Locate the cell with the specified text and output its (X, Y) center coordinate. 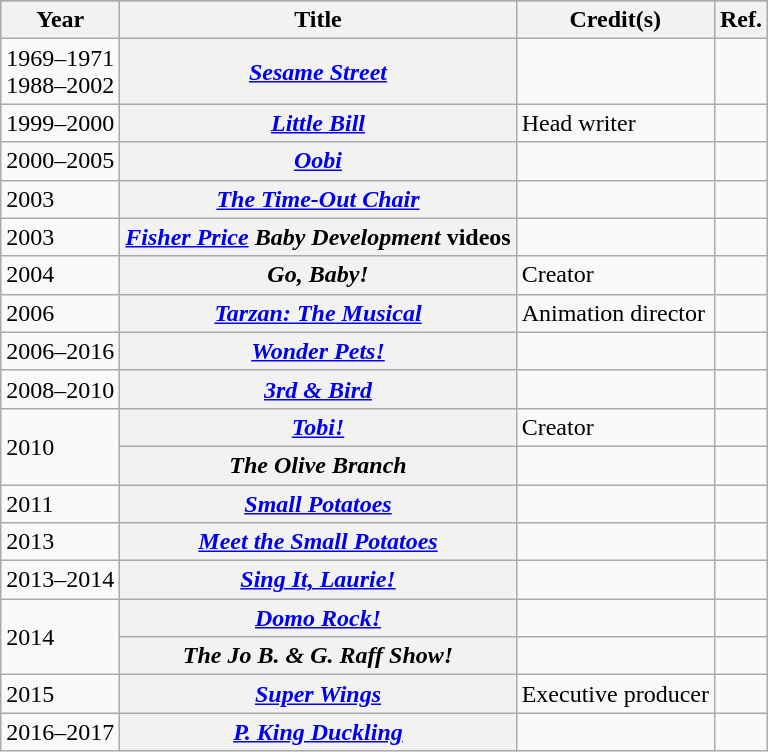
1999–2000 (60, 123)
Super Wings (318, 694)
Executive producer (615, 694)
Meet the Small Potatoes (318, 542)
Tarzan: The Musical (318, 313)
2000–2005 (60, 161)
2006 (60, 313)
The Jo B. & G. Raff Show! (318, 656)
Fisher Price Baby Development videos (318, 237)
2013–2014 (60, 580)
Domo Rock! (318, 618)
Animation director (615, 313)
Sesame Street (318, 72)
3rd & Bird (318, 389)
Title (318, 20)
Year (60, 20)
1969–19711988–2002 (60, 72)
2014 (60, 637)
The Olive Branch (318, 465)
Sing It, Laurie! (318, 580)
Little Bill (318, 123)
2008–2010 (60, 389)
2016–2017 (60, 732)
2013 (60, 542)
Go, Baby! (318, 275)
Oobi (318, 161)
2004 (60, 275)
2015 (60, 694)
Credit(s) (615, 20)
2011 (60, 503)
2006–2016 (60, 351)
Ref. (740, 20)
Wonder Pets! (318, 351)
P. King Duckling (318, 732)
Head writer (615, 123)
Tobi! (318, 427)
Small Potatoes (318, 503)
The Time-Out Chair (318, 199)
2010 (60, 446)
